Identify which cell holds the provided text, then report its [X, Y] central coordinate. 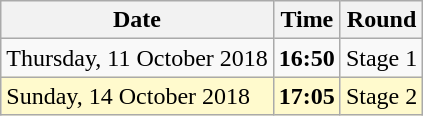
Stage 1 [381, 58]
Round [381, 20]
Sunday, 14 October 2018 [138, 96]
Time [306, 20]
16:50 [306, 58]
17:05 [306, 96]
Stage 2 [381, 96]
Thursday, 11 October 2018 [138, 58]
Date [138, 20]
